Locate the cell with the specified text and output its (X, Y) center coordinate. 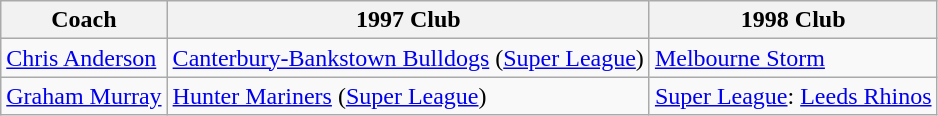
Coach (84, 20)
Hunter Mariners (Super League) (408, 96)
Graham Murray (84, 96)
1997 Club (408, 20)
Canterbury-Bankstown Bulldogs (Super League) (408, 58)
Melbourne Storm (793, 58)
Super League: Leeds Rhinos (793, 96)
1998 Club (793, 20)
Chris Anderson (84, 58)
